Return (x, y) of the center of cell containing provided text 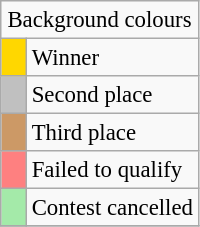
Second place (112, 95)
Third place (112, 133)
Failed to qualify (112, 170)
Contest cancelled (112, 208)
Winner (112, 58)
Background colours (100, 20)
